For the text-containing cell, return its midpoint in [x, y] coordinate format. 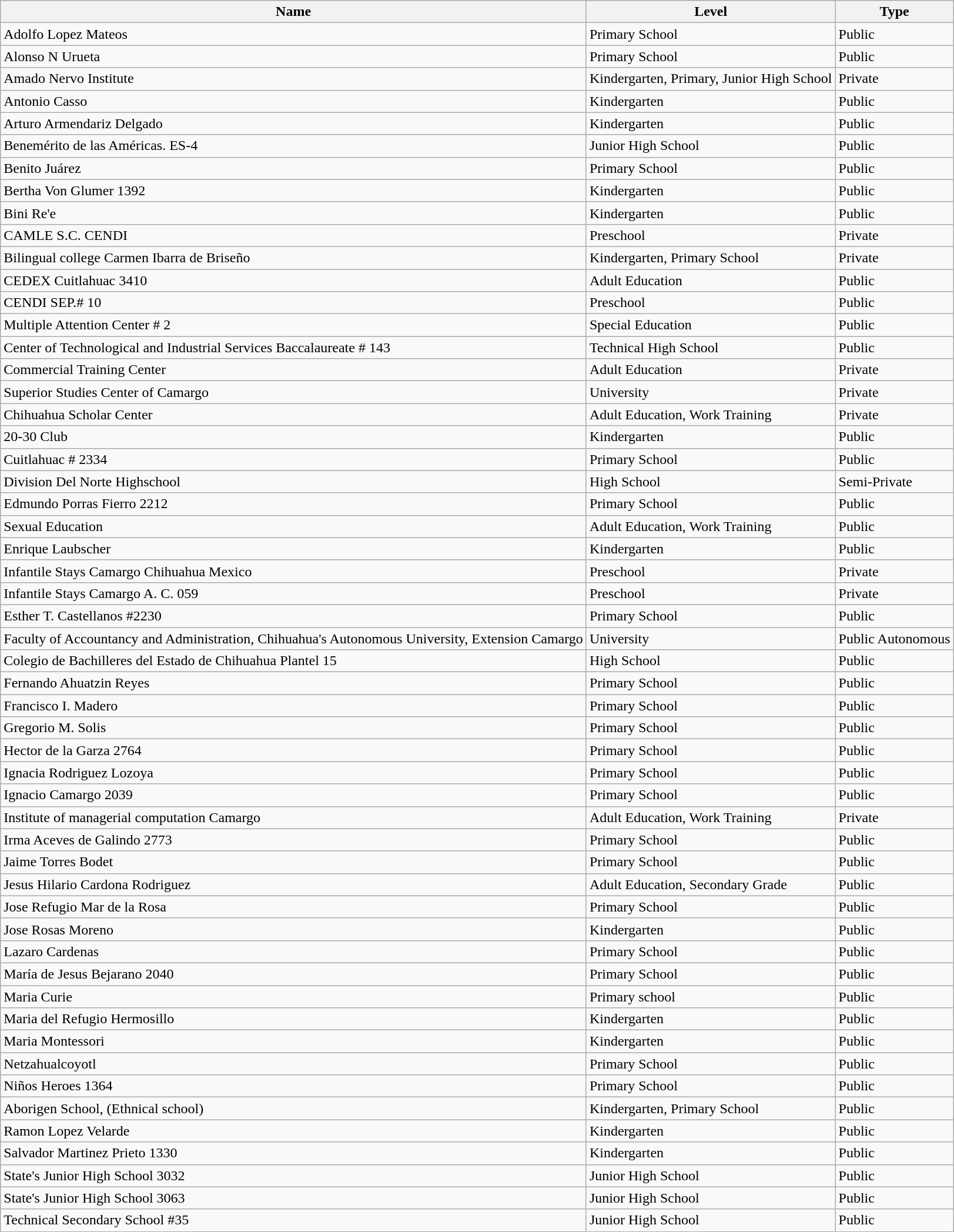
Type [895, 12]
María de Jesus Bejarano 2040 [294, 974]
Ramon Lopez Velarde [294, 1131]
Bini Re'e [294, 213]
Bertha Von Glumer 1392 [294, 191]
Institute of managerial computation Camargo [294, 817]
Netzahualcoyotl [294, 1064]
Salvador Martinez Prieto 1330 [294, 1153]
Adolfo Lopez Mateos [294, 34]
Amado Nervo Institute [294, 79]
Enrique Laubscher [294, 549]
Arturo Armendariz Delgado [294, 123]
Division Del Norte Highschool [294, 482]
Jose Refugio Mar de la Rosa [294, 907]
Jesus Hilario Cardona Rodriguez [294, 884]
Antonio Casso [294, 101]
Maria Montessori [294, 1041]
Kindergarten, Primary, Junior High School [711, 79]
Alonso N Urueta [294, 56]
Jose Rosas Moreno [294, 929]
Technical High School [711, 348]
Gregorio M. Solis [294, 728]
20-30 Club [294, 437]
Jaime Torres Bodet [294, 862]
Level [711, 12]
State's Junior High School 3063 [294, 1198]
Benito Juárez [294, 168]
Name [294, 12]
State's Junior High School 3032 [294, 1176]
Adult Education, Secondary Grade [711, 884]
Special Education [711, 325]
Faculty of Accountancy and Administration, Chihuahua's Autonomous University, Extension Camargo [294, 638]
Bilingual college Carmen Ibarra de Briseño [294, 258]
Ignacia Rodriguez Lozoya [294, 773]
Sexual Education [294, 526]
Maria Curie [294, 997]
Commercial Training Center [294, 370]
Center of Technological and Industrial Services Baccalaureate # 143 [294, 348]
CEDEX Cuitlahuac 3410 [294, 281]
Ignacio Camargo 2039 [294, 795]
Primary school [711, 997]
Colegio de Bachilleres del Estado de Chihuahua Plantel 15 [294, 661]
Multiple Attention Center # 2 [294, 325]
Technical Secondary School #35 [294, 1220]
Francisco I. Madero [294, 706]
Chihuahua Scholar Center [294, 415]
Aborigen School, (Ethnical school) [294, 1109]
Superior Studies Center of Camargo [294, 392]
Infantile Stays Camargo Chihuahua Mexico [294, 571]
Lazaro Cardenas [294, 951]
Edmundo Porras Fierro 2212 [294, 504]
CAMLE S.C. CENDI [294, 235]
Niños Heroes 1364 [294, 1086]
Esther T. Castellanos #2230 [294, 616]
Public Autonomous [895, 638]
CENDI SEP.# 10 [294, 303]
Semi-Private [895, 482]
Maria del Refugio Hermosillo [294, 1019]
Irma Aceves de Galindo 2773 [294, 840]
Hector de la Garza 2764 [294, 750]
Fernando Ahuatzin Reyes [294, 683]
Infantile Stays Camargo A. C. 059 [294, 593]
Cuitlahuac # 2334 [294, 459]
Benemérito de las Américas. ES-4 [294, 146]
